Scan for the cell matching the given text and deliver its (x, y) coordinate at center. 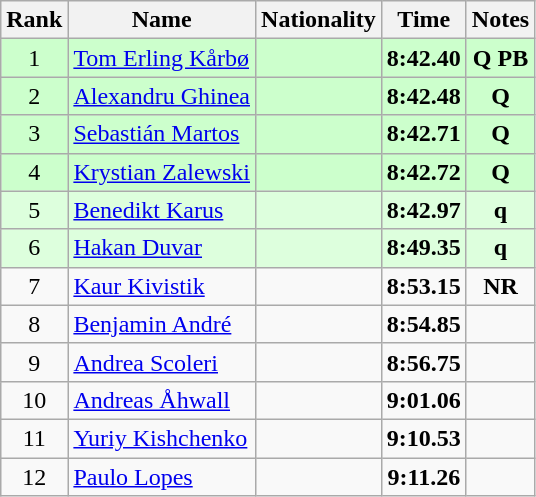
8:56.75 (424, 362)
Kaur Kivistik (162, 286)
9:11.26 (424, 477)
Tom Erling Kårbø (162, 58)
Andreas Åhwall (162, 400)
9 (34, 362)
Benjamin André (162, 324)
Benedikt Karus (162, 210)
8:54.85 (424, 324)
Nationality (319, 20)
Hakan Duvar (162, 248)
9:01.06 (424, 400)
3 (34, 134)
Alexandru Ghinea (162, 96)
8:49.35 (424, 248)
8:42.72 (424, 172)
1 (34, 58)
Paulo Lopes (162, 477)
8:42.48 (424, 96)
Notes (500, 20)
11 (34, 438)
Time (424, 20)
Name (162, 20)
Rank (34, 20)
8 (34, 324)
5 (34, 210)
4 (34, 172)
8:42.71 (424, 134)
6 (34, 248)
Sebastián Martos (162, 134)
2 (34, 96)
Krystian Zalewski (162, 172)
8:42.40 (424, 58)
8:53.15 (424, 286)
7 (34, 286)
12 (34, 477)
Q PB (500, 58)
10 (34, 400)
8:42.97 (424, 210)
Yuriy Kishchenko (162, 438)
9:10.53 (424, 438)
NR (500, 286)
Andrea Scoleri (162, 362)
